Determine the (x, y) coordinate at the center of the cell enclosing the given text.  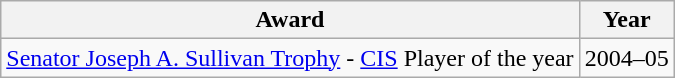
Award (290, 20)
Senator Joseph A. Sullivan Trophy - CIS Player of the year (290, 58)
2004–05 (626, 58)
Year (626, 20)
